Search for the cell housing the specified text and yield its (X, Y) center coordinate. 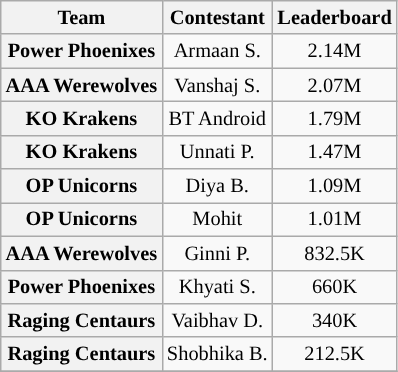
212.5K (335, 354)
1.47M (335, 152)
660K (335, 287)
Ginni P. (217, 253)
Team (82, 17)
Vaibhav D. (217, 320)
Shobhika B. (217, 354)
340K (335, 320)
Mohit (217, 219)
Khyati S. (217, 287)
1.09M (335, 186)
1.01M (335, 219)
2.07M (335, 85)
Contestant (217, 17)
BT Android (217, 118)
1.79M (335, 118)
Unnati P. (217, 152)
Leaderboard (335, 17)
Vanshaj S. (217, 85)
Diya B. (217, 186)
2.14M (335, 51)
Armaan S. (217, 51)
832.5K (335, 253)
